Return (x, y) of the center of cell containing provided text 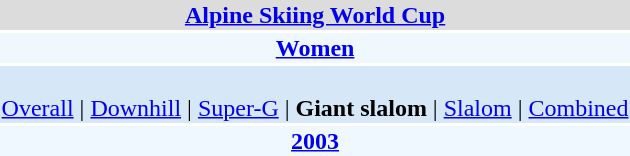
Alpine Skiing World Cup (315, 15)
2003 (315, 141)
Overall | Downhill | Super-G | Giant slalom | Slalom | Combined (315, 94)
Women (315, 48)
